Pinpoint the cell where the given text exists, returning its [x, y] midpoint coordinate. 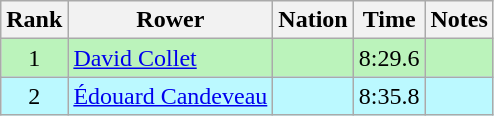
Time [389, 20]
1 [34, 58]
8:35.8 [389, 96]
David Collet [170, 58]
Nation [313, 20]
Rower [170, 20]
8:29.6 [389, 58]
Rank [34, 20]
Édouard Candeveau [170, 96]
2 [34, 96]
Notes [459, 20]
